Provide the [X, Y] coordinate of the cell's center where the given text is located.  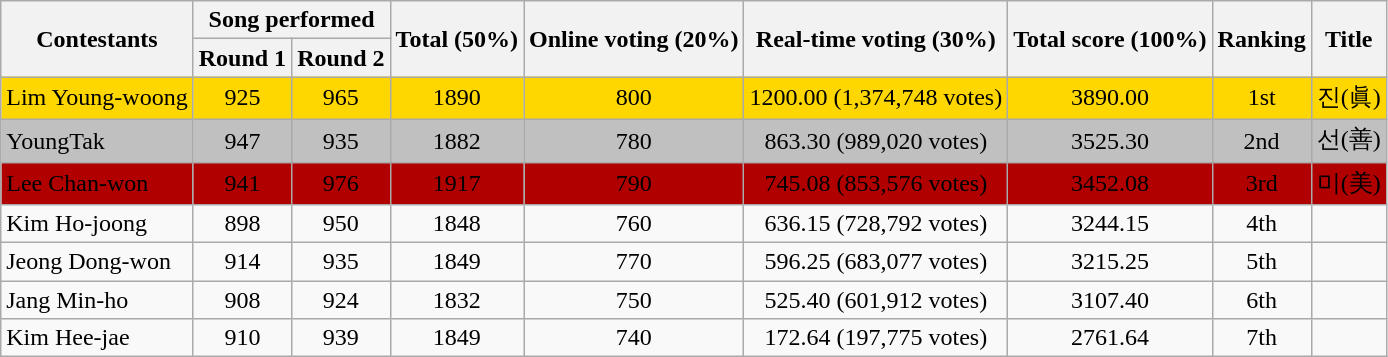
596.25 (683,077 votes) [876, 262]
1882 [457, 140]
790 [634, 184]
525.40 (601,912 votes) [876, 300]
Ranking [1262, 39]
Song performed [292, 20]
6th [1262, 300]
1917 [457, 184]
Total (50%) [457, 39]
Total score (100%) [1110, 39]
Round 2 [341, 58]
947 [242, 140]
780 [634, 140]
선(善) [1348, 140]
Jeong Dong-won [97, 262]
3244.15 [1110, 224]
863.30 (989,020 votes) [876, 140]
3215.25 [1110, 262]
965 [341, 98]
2nd [1262, 140]
1200.00 (1,374,748 votes) [876, 98]
914 [242, 262]
939 [341, 338]
Lee Chan-won [97, 184]
Kim Ho-joong [97, 224]
Jang Min-ho [97, 300]
950 [341, 224]
4th [1262, 224]
1848 [457, 224]
3525.30 [1110, 140]
925 [242, 98]
760 [634, 224]
1890 [457, 98]
미(美) [1348, 184]
800 [634, 98]
3rd [1262, 184]
941 [242, 184]
Contestants [97, 39]
1832 [457, 300]
Online voting (20%) [634, 39]
3890.00 [1110, 98]
1st [1262, 98]
976 [341, 184]
YoungTak [97, 140]
740 [634, 338]
924 [341, 300]
745.08 (853,576 votes) [876, 184]
3107.40 [1110, 300]
Title [1348, 39]
770 [634, 262]
3452.08 [1110, 184]
Real-time voting (30%) [876, 39]
진(眞) [1348, 98]
Lim Young-woong [97, 98]
Round 1 [242, 58]
2761.64 [1110, 338]
Kim Hee-jae [97, 338]
172.64 (197,775 votes) [876, 338]
898 [242, 224]
908 [242, 300]
7th [1262, 338]
910 [242, 338]
750 [634, 300]
636.15 (728,792 votes) [876, 224]
5th [1262, 262]
